Scan for the cell matching the given text and deliver its (x, y) coordinate at center. 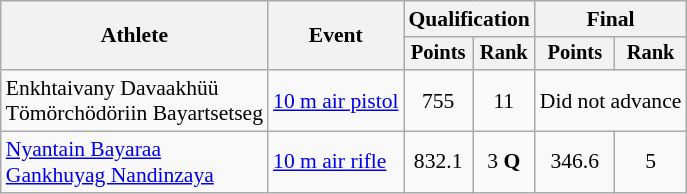
Nyantain BayaraaGankhuyag Nandinzaya (134, 162)
Qualification (470, 19)
832.1 (438, 162)
Athlete (134, 36)
11 (504, 100)
Final (611, 19)
10 m air rifle (336, 162)
Enkhtaivany DavaakhüüTömörchödöriin Bayartsetseg (134, 100)
346.6 (575, 162)
755 (438, 100)
Did not advance (611, 100)
3 Q (504, 162)
10 m air pistol (336, 100)
5 (651, 162)
Event (336, 36)
